Locate the cell with the specified text and output its (X, Y) center coordinate. 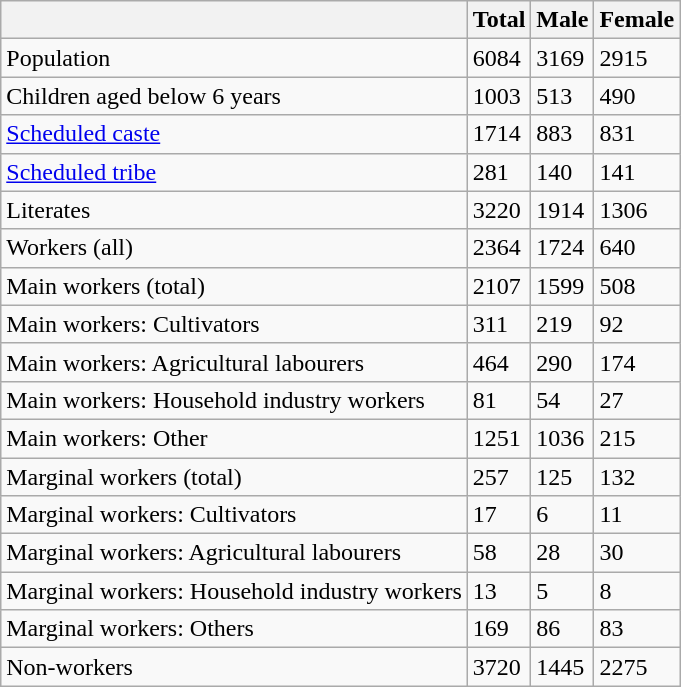
311 (499, 324)
508 (637, 286)
86 (562, 629)
30 (637, 553)
141 (637, 172)
490 (637, 96)
1724 (562, 248)
Main workers: Agricultural labourers (234, 362)
464 (499, 362)
257 (499, 477)
1003 (499, 96)
125 (562, 477)
58 (499, 553)
Main workers: Household industry workers (234, 400)
290 (562, 362)
Marginal workers: Others (234, 629)
13 (499, 591)
1914 (562, 210)
54 (562, 400)
Female (637, 20)
2915 (637, 58)
27 (637, 400)
513 (562, 96)
1251 (499, 438)
3169 (562, 58)
831 (637, 134)
92 (637, 324)
Main workers (total) (234, 286)
2107 (499, 286)
Marginal workers: Household industry workers (234, 591)
140 (562, 172)
8 (637, 591)
1306 (637, 210)
Marginal workers: Agricultural labourers (234, 553)
883 (562, 134)
Marginal workers: Cultivators (234, 515)
1599 (562, 286)
281 (499, 172)
Male (562, 20)
Scheduled tribe (234, 172)
2364 (499, 248)
1714 (499, 134)
Workers (all) (234, 248)
174 (637, 362)
Main workers: Other (234, 438)
132 (637, 477)
640 (637, 248)
Main workers: Cultivators (234, 324)
Total (499, 20)
1036 (562, 438)
6084 (499, 58)
1445 (562, 667)
5 (562, 591)
2275 (637, 667)
6 (562, 515)
169 (499, 629)
Marginal workers (total) (234, 477)
28 (562, 553)
3220 (499, 210)
Population (234, 58)
3720 (499, 667)
Non-workers (234, 667)
11 (637, 515)
83 (637, 629)
17 (499, 515)
81 (499, 400)
Literates (234, 210)
Children aged below 6 years (234, 96)
219 (562, 324)
Scheduled caste (234, 134)
215 (637, 438)
